Pinpoint the cell where the given text exists, returning its (X, Y) midpoint coordinate. 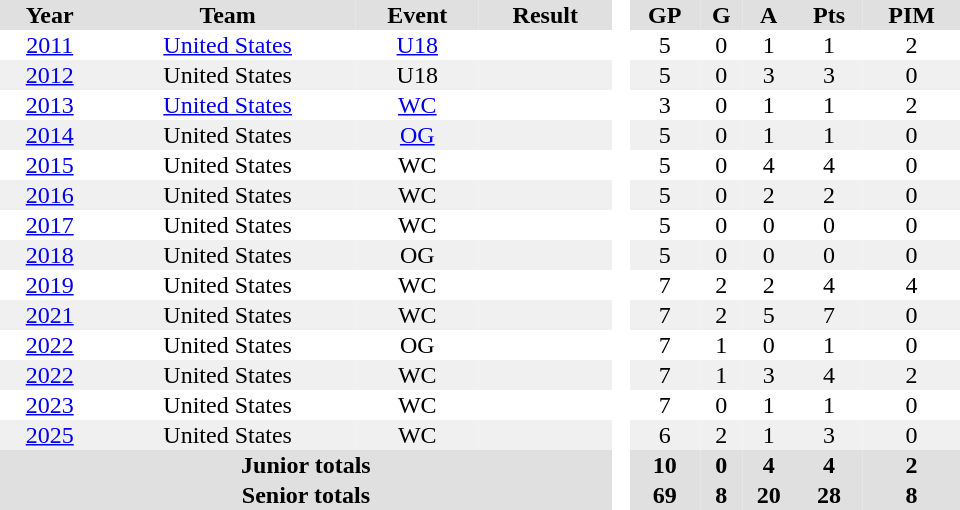
2018 (50, 255)
2012 (50, 75)
PIM (912, 15)
Result (546, 15)
Junior totals (306, 465)
Senior totals (306, 495)
2025 (50, 435)
2019 (50, 285)
2011 (50, 45)
GP (664, 15)
A (768, 15)
10 (664, 465)
G (721, 15)
Pts (829, 15)
2015 (50, 165)
20 (768, 495)
6 (664, 435)
28 (829, 495)
Year (50, 15)
69 (664, 495)
2023 (50, 405)
2014 (50, 135)
2013 (50, 105)
2021 (50, 315)
Team (228, 15)
2017 (50, 225)
2016 (50, 195)
Event (418, 15)
